Identify which cell holds the provided text, then report its (X, Y) central coordinate. 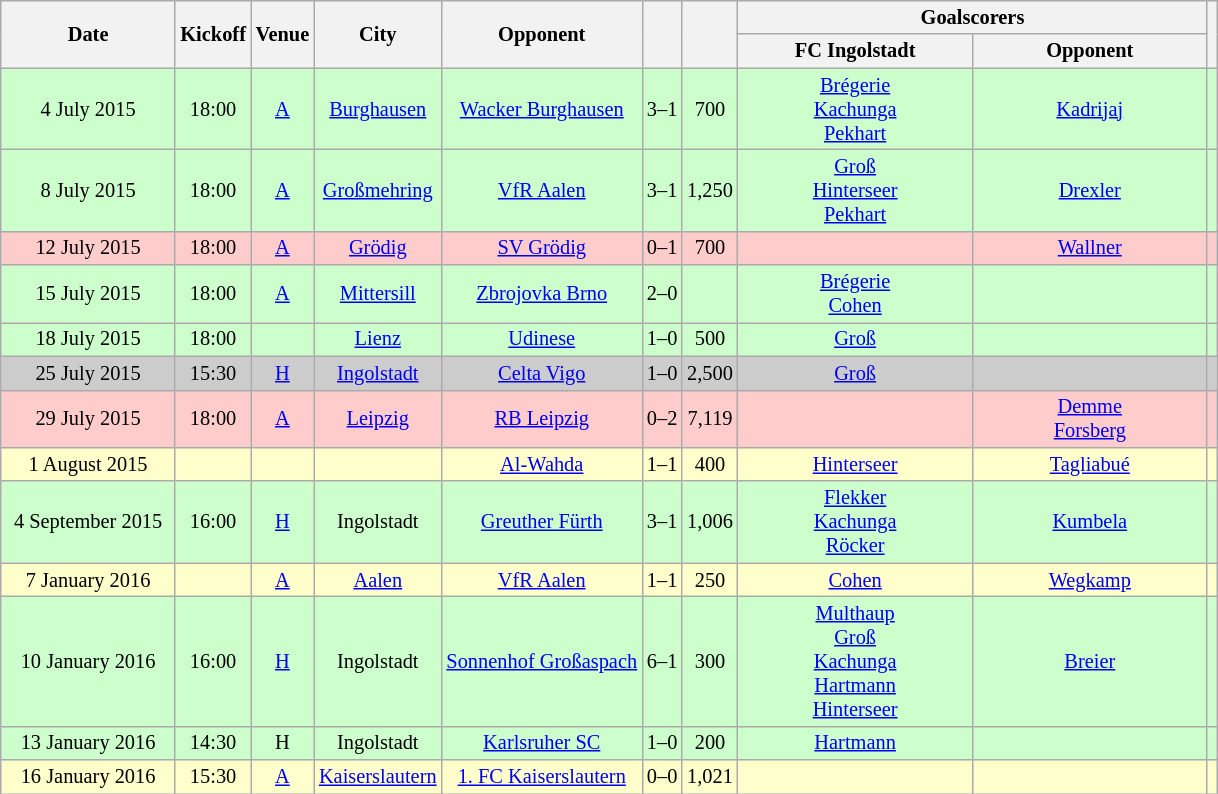
Greuther Fürth (542, 522)
City (378, 34)
12 July 2015 (88, 248)
Tagliabué (1090, 464)
Kumbela (1090, 522)
Demme Forsberg (1090, 419)
Sonnenhof Großaspach (542, 661)
14:30 (212, 743)
Kaiserslautern (378, 777)
Breier (1090, 661)
Venue (282, 34)
Mittersill (378, 294)
25 July 2015 (88, 373)
Wegkamp (1090, 580)
Brégerie Cohen (856, 294)
0–1 (662, 248)
18 July 2015 (88, 339)
0–0 (662, 777)
Wacker Burghausen (542, 109)
200 (710, 743)
Großmehring (378, 190)
13 January 2016 (88, 743)
Zbrojovka Brno (542, 294)
300 (710, 661)
Wallner (1090, 248)
1,021 (710, 777)
6–1 (662, 661)
15 July 2015 (88, 294)
Al-Wahda (542, 464)
250 (710, 580)
500 (710, 339)
SV Grödig (542, 248)
7 January 2016 (88, 580)
Leipzig (378, 419)
Date (88, 34)
8 July 2015 (88, 190)
Udinese (542, 339)
Lienz (378, 339)
Burghausen (378, 109)
7,119 (710, 419)
10 January 2016 (88, 661)
Flekker Kachunga Röcker (856, 522)
Hartmann (856, 743)
1 August 2015 (88, 464)
Cohen (856, 580)
1,250 (710, 190)
4 July 2015 (88, 109)
400 (710, 464)
Multhaup Groß Kachunga Hartmann Hinterseer (856, 661)
1. FC Kaiserslautern (542, 777)
Kickoff (212, 34)
Groß Hinterseer Pekhart (856, 190)
29 July 2015 (88, 419)
FC Ingolstadt (856, 51)
RB Leipzig (542, 419)
16 January 2016 (88, 777)
Karlsruher SC (542, 743)
Aalen (378, 580)
2,500 (710, 373)
1,006 (710, 522)
0–2 (662, 419)
Hinterseer (856, 464)
Kadrijaj (1090, 109)
2–0 (662, 294)
Celta Vigo (542, 373)
Drexler (1090, 190)
Grödig (378, 248)
Goalscorers (972, 17)
Brégerie Kachunga Pekhart (856, 109)
4 September 2015 (88, 522)
